Capture the cell that displays the provided text and extract its (X, Y) central coordinate. 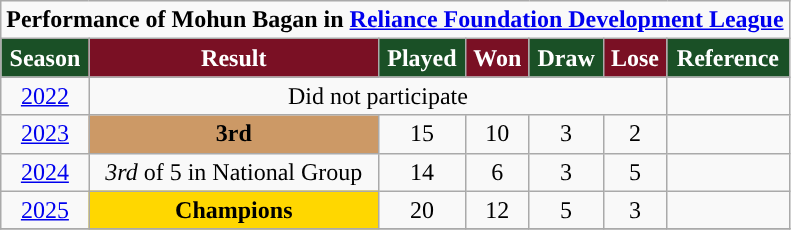
Draw (566, 58)
20 (422, 210)
2023 (45, 134)
6 (497, 172)
Performance of Mohun Bagan in Reliance Foundation Development League (395, 20)
2 (635, 134)
2025 (45, 210)
12 (497, 210)
10 (497, 134)
2022 (45, 96)
Season (45, 58)
Reference (728, 58)
Did not participate (378, 96)
3rd (234, 134)
15 (422, 134)
Played (422, 58)
2024 (45, 172)
Won (497, 58)
14 (422, 172)
Result (234, 58)
Champions (234, 210)
Lose (635, 58)
3rd of 5 in National Group (234, 172)
